Provide the [X, Y] coordinate of the cell's center where the given text is located.  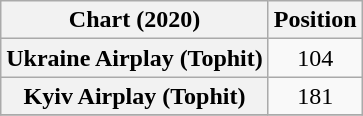
104 [315, 58]
Kyiv Airplay (Tophit) [135, 96]
Chart (2020) [135, 20]
181 [315, 96]
Ukraine Airplay (Tophit) [135, 58]
Position [315, 20]
